Return (X, Y) of the center of cell containing provided text 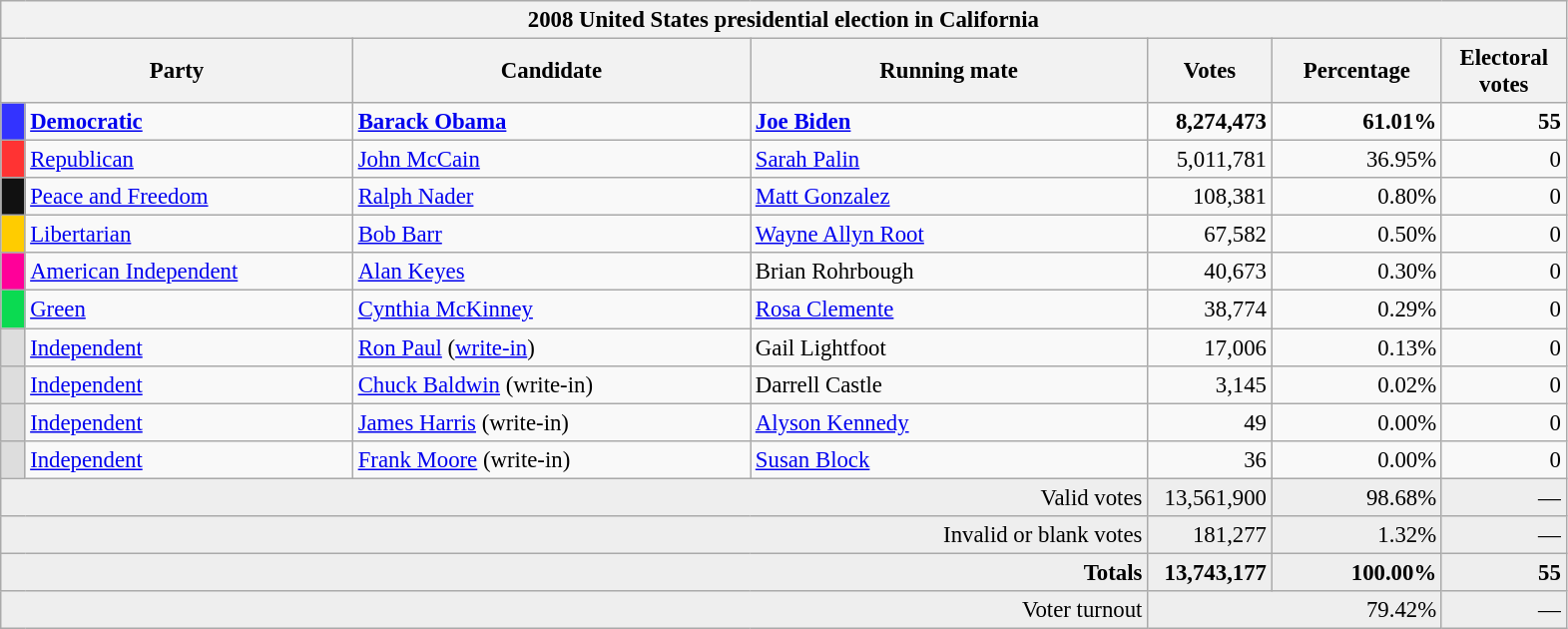
13,743,177 (1210, 572)
0.30% (1356, 273)
0.02% (1356, 384)
Democratic (189, 122)
Percentage (1356, 72)
American Independent (189, 273)
Running mate (949, 72)
Peace and Freedom (189, 197)
Libertarian (189, 235)
108,381 (1210, 197)
John McCain (551, 160)
Matt Gonzalez (949, 197)
Wayne Allyn Root (949, 235)
Cynthia McKinney (551, 310)
67,582 (1210, 235)
Darrell Castle (949, 384)
Electoral votes (1503, 72)
Susan Block (949, 459)
James Harris (write-in) (551, 422)
Green (189, 310)
Valid votes (575, 497)
Voter turnout (575, 610)
2008 United States presidential election in California (784, 20)
1.32% (1356, 535)
0.80% (1356, 197)
38,774 (1210, 310)
Barack Obama (551, 122)
Alan Keyes (551, 273)
61.01% (1356, 122)
Votes (1210, 72)
40,673 (1210, 273)
98.68% (1356, 497)
Gail Lightfoot (949, 347)
Alyson Kennedy (949, 422)
Frank Moore (write-in) (551, 459)
0.50% (1356, 235)
Republican (189, 160)
5,011,781 (1210, 160)
Chuck Baldwin (write-in) (551, 384)
17,006 (1210, 347)
181,277 (1210, 535)
Bob Barr (551, 235)
100.00% (1356, 572)
79.42% (1296, 610)
3,145 (1210, 384)
Candidate (551, 72)
36.95% (1356, 160)
13,561,900 (1210, 497)
Invalid or blank votes (575, 535)
0.13% (1356, 347)
49 (1210, 422)
0.29% (1356, 310)
36 (1210, 459)
8,274,473 (1210, 122)
Brian Rohrbough (949, 273)
Totals (575, 572)
Sarah Palin (949, 160)
Ron Paul (write-in) (551, 347)
Ralph Nader (551, 197)
Party (178, 72)
Rosa Clemente (949, 310)
Joe Biden (949, 122)
